Detect which cell encompasses the target text, then output its (x, y) center coordinate. 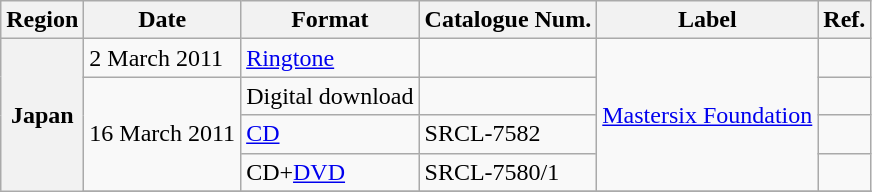
Digital download (330, 96)
Date (162, 20)
SRCL-7582 (508, 134)
Region (42, 20)
Catalogue Num. (508, 20)
CD (330, 134)
Label (708, 20)
Format (330, 20)
Japan (42, 115)
Ringtone (330, 58)
CD+DVD (330, 172)
SRCL-7580/1 (508, 172)
2 March 2011 (162, 58)
Mastersix Foundation (708, 115)
16 March 2011 (162, 134)
Ref. (844, 20)
